Identify which cell holds the provided text, then report its (X, Y) central coordinate. 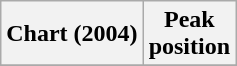
Chart (2004) (72, 34)
Peakposition (189, 34)
